Pinpoint the cell where the given text exists, returning its [X, Y] midpoint coordinate. 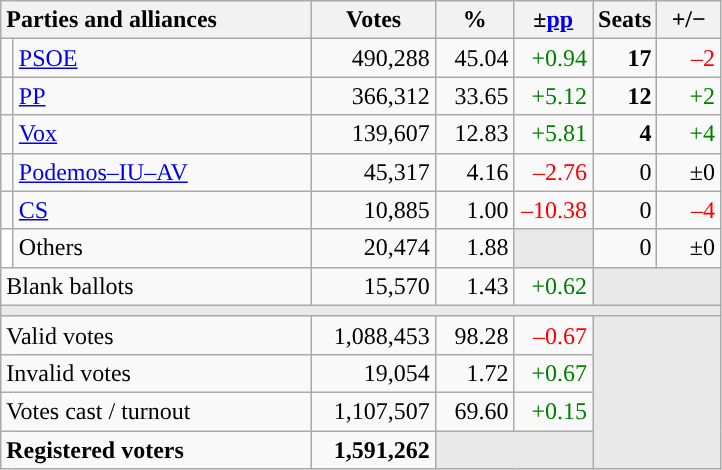
45.04 [474, 58]
1,107,507 [374, 411]
4.16 [474, 172]
98.28 [474, 335]
+0.94 [554, 58]
1.88 [474, 248]
69.60 [474, 411]
366,312 [374, 96]
4 [624, 134]
Valid votes [156, 335]
Podemos–IU–AV [162, 172]
+0.15 [554, 411]
Parties and alliances [156, 20]
1,088,453 [374, 335]
Vox [162, 134]
+4 [689, 134]
+2 [689, 96]
1.00 [474, 210]
33.65 [474, 96]
+0.62 [554, 286]
+/− [689, 20]
20,474 [374, 248]
15,570 [374, 286]
12 [624, 96]
+0.67 [554, 373]
Others [162, 248]
Invalid votes [156, 373]
17 [624, 58]
1.72 [474, 373]
±pp [554, 20]
% [474, 20]
–0.67 [554, 335]
PP [162, 96]
Votes cast / turnout [156, 411]
10,885 [374, 210]
–2 [689, 58]
139,607 [374, 134]
19,054 [374, 373]
Votes [374, 20]
–4 [689, 210]
–2.76 [554, 172]
Blank ballots [156, 286]
Seats [624, 20]
1,591,262 [374, 449]
+5.81 [554, 134]
1.43 [474, 286]
45,317 [374, 172]
Registered voters [156, 449]
12.83 [474, 134]
+5.12 [554, 96]
–10.38 [554, 210]
CS [162, 210]
PSOE [162, 58]
490,288 [374, 58]
